Identify which cell holds the provided text, then report its (X, Y) central coordinate. 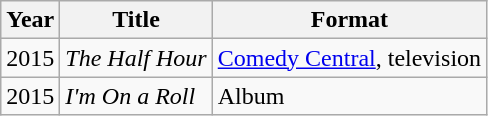
Format (349, 20)
Title (136, 20)
I'm On a Roll (136, 96)
Year (30, 20)
The Half Hour (136, 58)
Album (349, 96)
Comedy Central, television (349, 58)
